Determine the [X, Y] coordinate at the center of the cell enclosing the given text.  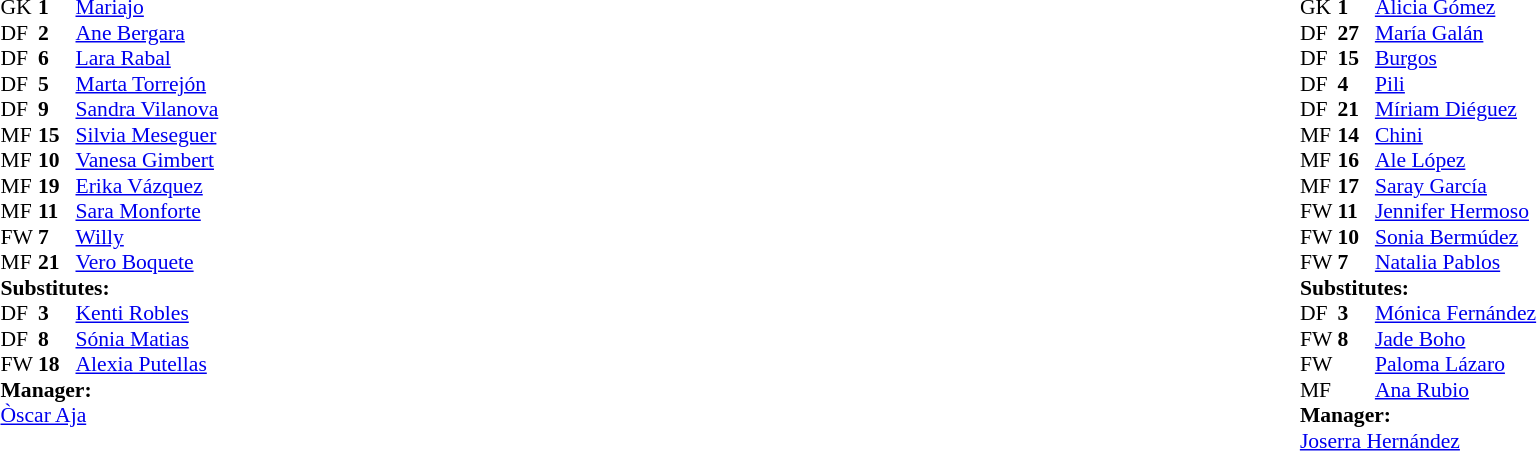
Chini [1456, 135]
16 [1356, 161]
Alexia Putellas [148, 365]
2 [57, 33]
Marta Torrejón [148, 84]
Erika Vázquez [148, 186]
Sandra Vilanova [148, 109]
Silvia Meseguer [148, 135]
Kenti Robles [148, 313]
9 [57, 109]
Paloma Lázaro [1456, 365]
Mónica Fernández [1456, 313]
Jade Boho [1456, 339]
Vero Boquete [148, 263]
Sónia Matias [148, 339]
Natalia Pablos [1456, 263]
14 [1356, 135]
6 [57, 59]
27 [1356, 33]
17 [1356, 186]
María Galán [1456, 33]
Sonia Bermúdez [1456, 237]
18 [57, 365]
Vanesa Gimbert [148, 161]
Jennifer Hermoso [1456, 211]
Saray García [1456, 186]
19 [57, 186]
Willy [148, 237]
4 [1356, 84]
Òscar Aja [109, 415]
Lara Rabal [148, 59]
Ane Bergara [148, 33]
Sara Monforte [148, 211]
Burgos [1456, 59]
Pili [1456, 84]
Ale López [1456, 161]
Ana Rubio [1456, 390]
5 [57, 84]
Míriam Diéguez [1456, 109]
